For the text-containing cell, return its midpoint in (X, Y) coordinate format. 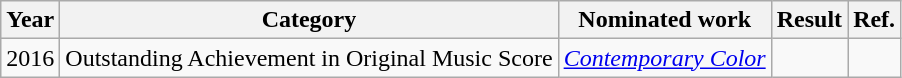
Year (30, 20)
Category (309, 20)
Outstanding Achievement in Original Music Score (309, 58)
2016 (30, 58)
Nominated work (664, 20)
Ref. (874, 20)
Contemporary Color (664, 58)
Result (809, 20)
